Pinpoint the cell where the given text exists, returning its [x, y] midpoint coordinate. 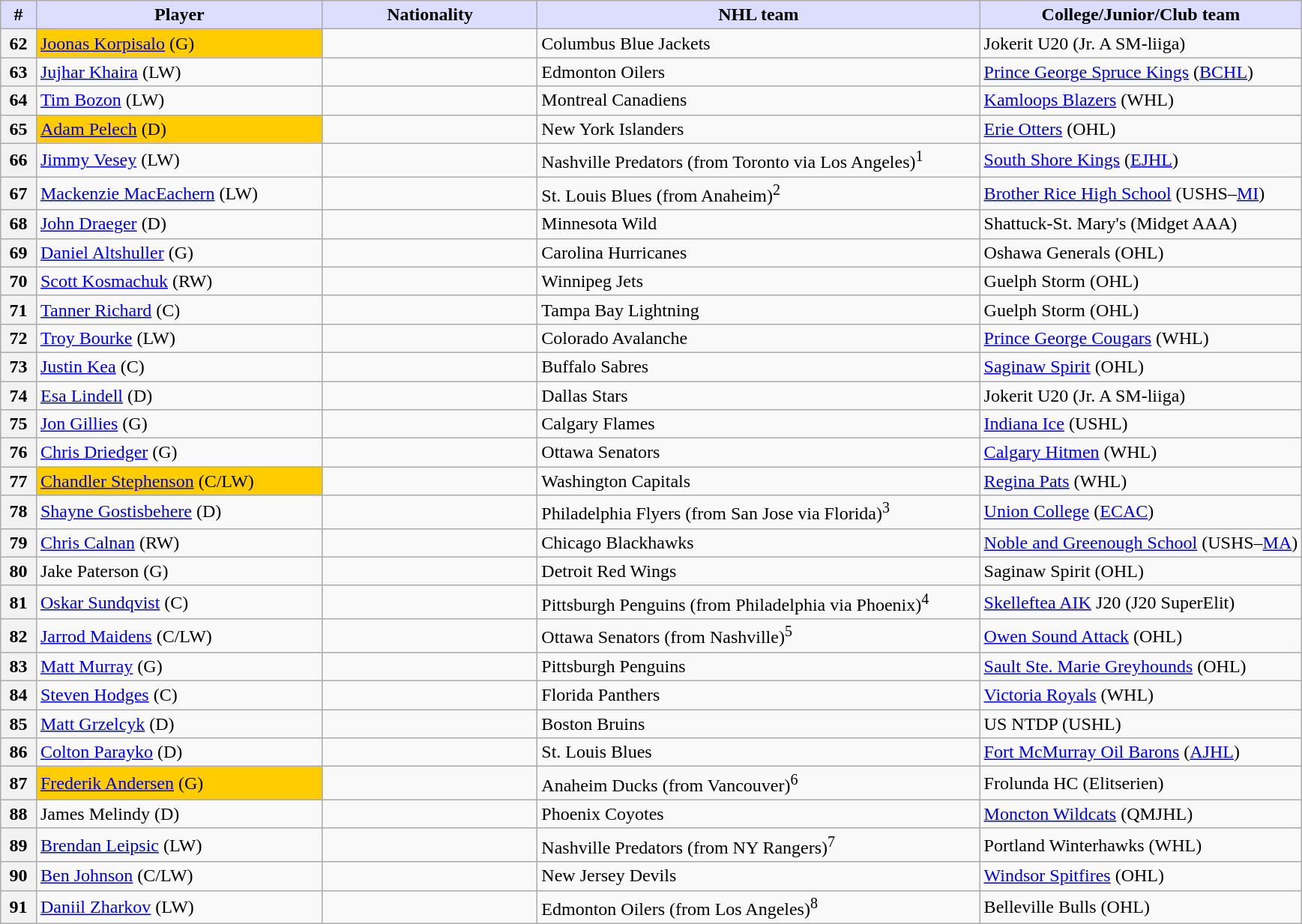
Calgary Flames [759, 424]
St. Louis Blues [759, 752]
Florida Panthers [759, 695]
Skelleftea AIK J20 (J20 SuperElit) [1141, 603]
Regina Pats (WHL) [1141, 481]
Jarrod Maidens (C/LW) [179, 635]
Troy Bourke (LW) [179, 338]
89 [19, 845]
Prince George Spruce Kings (BCHL) [1141, 72]
Boston Bruins [759, 724]
Joonas Korpisalo (G) [179, 43]
Frederik Andersen (G) [179, 784]
79 [19, 543]
Esa Lindell (D) [179, 396]
65 [19, 129]
Matt Grzelcyk (D) [179, 724]
Matt Murray (G) [179, 667]
Prince George Cougars (WHL) [1141, 338]
82 [19, 635]
St. Louis Blues (from Anaheim)2 [759, 193]
Chandler Stephenson (C/LW) [179, 481]
Nationality [430, 15]
67 [19, 193]
Jake Paterson (G) [179, 571]
69 [19, 253]
Minnesota Wild [759, 224]
College/Junior/Club team [1141, 15]
64 [19, 100]
Noble and Greenough School (USHS–MA) [1141, 543]
Victoria Royals (WHL) [1141, 695]
Portland Winterhawks (WHL) [1141, 845]
Pittsburgh Penguins (from Philadelphia via Phoenix)4 [759, 603]
Tim Bozon (LW) [179, 100]
Jimmy Vesey (LW) [179, 160]
Nashville Predators (from NY Rangers)7 [759, 845]
Buffalo Sabres [759, 366]
90 [19, 876]
Adam Pelech (D) [179, 129]
Brother Rice High School (USHS–MI) [1141, 193]
Fort McMurray Oil Barons (AJHL) [1141, 752]
88 [19, 814]
Indiana Ice (USHL) [1141, 424]
Kamloops Blazers (WHL) [1141, 100]
68 [19, 224]
Brendan Leipsic (LW) [179, 845]
86 [19, 752]
71 [19, 309]
Carolina Hurricanes [759, 253]
Dallas Stars [759, 396]
Colorado Avalanche [759, 338]
72 [19, 338]
87 [19, 784]
66 [19, 160]
Daniil Zharkov (LW) [179, 907]
Tampa Bay Lightning [759, 309]
Daniel Altshuller (G) [179, 253]
Philadelphia Flyers (from San Jose via Florida)3 [759, 513]
Anaheim Ducks (from Vancouver)6 [759, 784]
Ben Johnson (C/LW) [179, 876]
John Draeger (D) [179, 224]
South Shore Kings (EJHL) [1141, 160]
Chicago Blackhawks [759, 543]
Jujhar Khaira (LW) [179, 72]
Ottawa Senators [759, 453]
Justin Kea (C) [179, 366]
Jon Gillies (G) [179, 424]
74 [19, 396]
83 [19, 667]
85 [19, 724]
# [19, 15]
62 [19, 43]
Tanner Richard (C) [179, 309]
84 [19, 695]
Belleville Bulls (OHL) [1141, 907]
Colton Parayko (D) [179, 752]
Chris Calnan (RW) [179, 543]
Erie Otters (OHL) [1141, 129]
80 [19, 571]
New Jersey Devils [759, 876]
Montreal Canadiens [759, 100]
James Melindy (D) [179, 814]
Columbus Blue Jackets [759, 43]
Shattuck-St. Mary's (Midget AAA) [1141, 224]
Owen Sound Attack (OHL) [1141, 635]
Moncton Wildcats (QMJHL) [1141, 814]
73 [19, 366]
Oskar Sundqvist (C) [179, 603]
Chris Driedger (G) [179, 453]
91 [19, 907]
NHL team [759, 15]
70 [19, 281]
Edmonton Oilers (from Los Angeles)8 [759, 907]
Calgary Hitmen (WHL) [1141, 453]
Nashville Predators (from Toronto via Los Angeles)1 [759, 160]
Scott Kosmachuk (RW) [179, 281]
Frolunda HC (Elitserien) [1141, 784]
Ottawa Senators (from Nashville)5 [759, 635]
Sault Ste. Marie Greyhounds (OHL) [1141, 667]
63 [19, 72]
81 [19, 603]
Shayne Gostisbehere (D) [179, 513]
Oshawa Generals (OHL) [1141, 253]
Union College (ECAC) [1141, 513]
New York Islanders [759, 129]
Player [179, 15]
Detroit Red Wings [759, 571]
Phoenix Coyotes [759, 814]
Winnipeg Jets [759, 281]
Windsor Spitfires (OHL) [1141, 876]
75 [19, 424]
76 [19, 453]
78 [19, 513]
Pittsburgh Penguins [759, 667]
US NTDP (USHL) [1141, 724]
Mackenzie MacEachern (LW) [179, 193]
Edmonton Oilers [759, 72]
Steven Hodges (C) [179, 695]
Washington Capitals [759, 481]
77 [19, 481]
